Capture the cell that displays the provided text and extract its (X, Y) central coordinate. 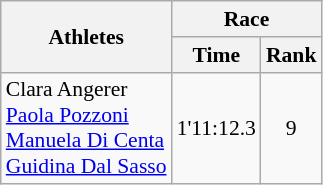
Clara AngererPaola PozzoniManuela Di CentaGuidina Dal Sasso (86, 128)
1'11:12.3 (216, 128)
Rank (292, 55)
9 (292, 128)
Time (216, 55)
Athletes (86, 36)
Race (247, 19)
